Pinpoint the cell where the given text exists, returning its (x, y) midpoint coordinate. 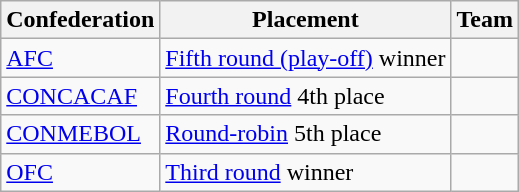
AFC (80, 58)
CONCACAF (80, 96)
Fourth round 4th place (306, 96)
Fifth round (play-off) winner (306, 58)
CONMEBOL (80, 134)
Confederation (80, 20)
Team (485, 20)
Placement (306, 20)
Round-robin 5th place (306, 134)
OFC (80, 172)
Third round winner (306, 172)
